Pinpoint the cell where the given text exists, returning its (X, Y) midpoint coordinate. 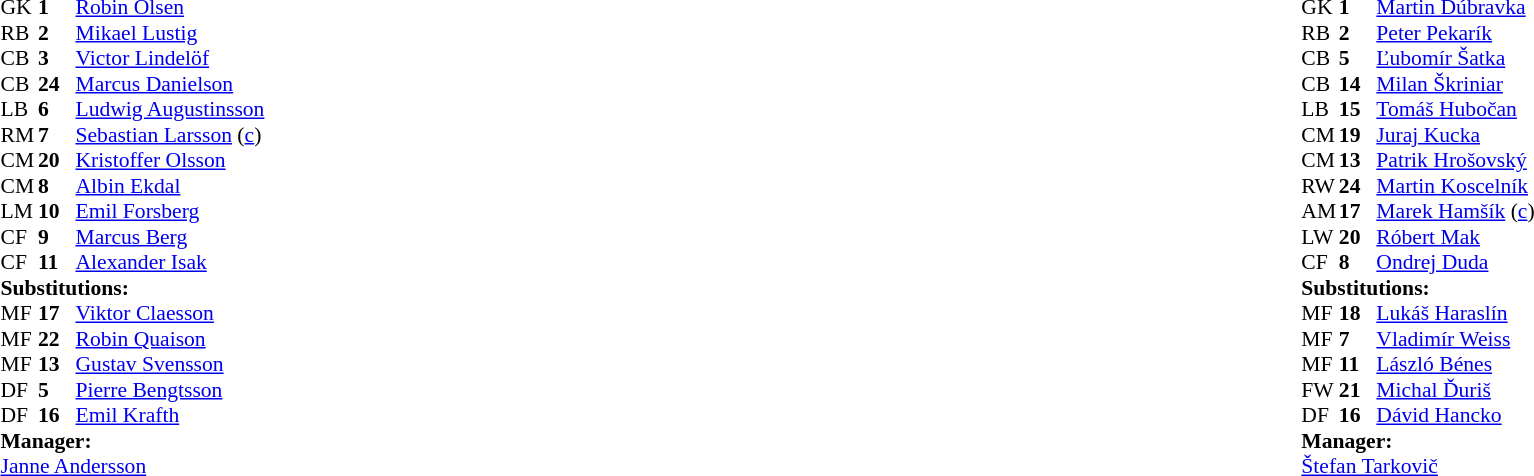
Lukáš Haraslín (1455, 313)
21 (1358, 390)
Tomáš Hubočan (1455, 109)
18 (1358, 313)
László Bénes (1455, 365)
10 (57, 211)
Juraj Kucka (1455, 135)
Martin Koscelník (1455, 186)
Sebastian Larsson (c) (170, 135)
15 (1358, 109)
Peter Pekarík (1455, 33)
Vladimír Weiss (1455, 339)
Pierre Bengtsson (170, 390)
Ludwig Augustinsson (170, 109)
Emil Krafth (170, 415)
Robin Quaison (170, 339)
FW (1320, 390)
LM (19, 211)
Kristoffer Olsson (170, 161)
Michal Ďuriš (1455, 390)
Mikael Lustig (170, 33)
9 (57, 237)
14 (1358, 84)
RM (19, 135)
Milan Škriniar (1455, 84)
Ľubomír Šatka (1455, 59)
Viktor Claesson (170, 313)
Albin Ekdal (170, 186)
Marek Hamšík (c) (1455, 211)
Ondrej Duda (1455, 263)
Gustav Svensson (170, 365)
AM (1320, 211)
6 (57, 109)
Marcus Berg (170, 237)
Marcus Danielson (170, 84)
Róbert Mak (1455, 237)
Victor Lindelöf (170, 59)
22 (57, 339)
Alexander Isak (170, 263)
Patrik Hrošovský (1455, 161)
19 (1358, 135)
Emil Forsberg (170, 211)
3 (57, 59)
LW (1320, 237)
Dávid Hancko (1455, 415)
RW (1320, 186)
